Search for the cell housing the specified text and yield its (x, y) center coordinate. 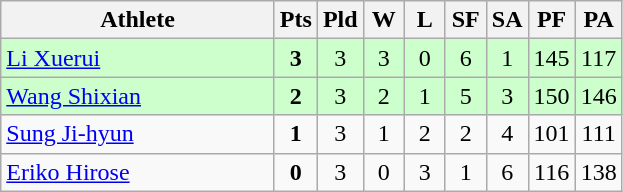
PA (598, 20)
150 (552, 96)
Sung Ji-hyun (138, 134)
Pts (296, 20)
SF (466, 20)
111 (598, 134)
117 (598, 58)
SA (507, 20)
L (424, 20)
146 (598, 96)
138 (598, 172)
PF (552, 20)
W (384, 20)
Eriko Hirose (138, 172)
101 (552, 134)
5 (466, 96)
Wang Shixian (138, 96)
145 (552, 58)
Pld (340, 20)
4 (507, 134)
Athlete (138, 20)
116 (552, 172)
Li Xuerui (138, 58)
